From the cell containing the given text, extract its center point as [x, y] coordinate. 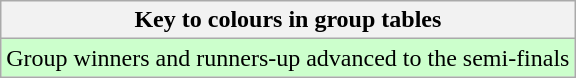
Group winners and runners-up advanced to the semi-finals [288, 58]
Key to colours in group tables [288, 20]
